Capture the cell that displays the provided text and extract its [x, y] central coordinate. 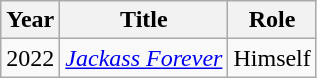
Himself [272, 58]
2022 [30, 58]
Role [272, 20]
Jackass Forever [144, 58]
Title [144, 20]
Year [30, 20]
